Identify which cell holds the provided text, then report its (x, y) central coordinate. 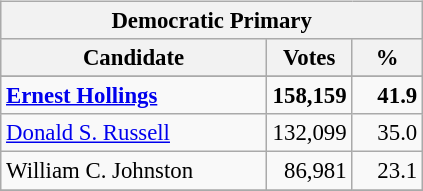
23.1 (388, 171)
Ernest Hollings (134, 96)
Democratic Primary (212, 21)
Candidate (134, 58)
35.0 (388, 133)
% (388, 58)
Donald S. Russell (134, 133)
William C. Johnston (134, 171)
158,159 (309, 96)
Votes (309, 58)
86,981 (309, 171)
41.9 (388, 96)
132,099 (309, 133)
